Scan for the cell matching the given text and deliver its [x, y] coordinate at center. 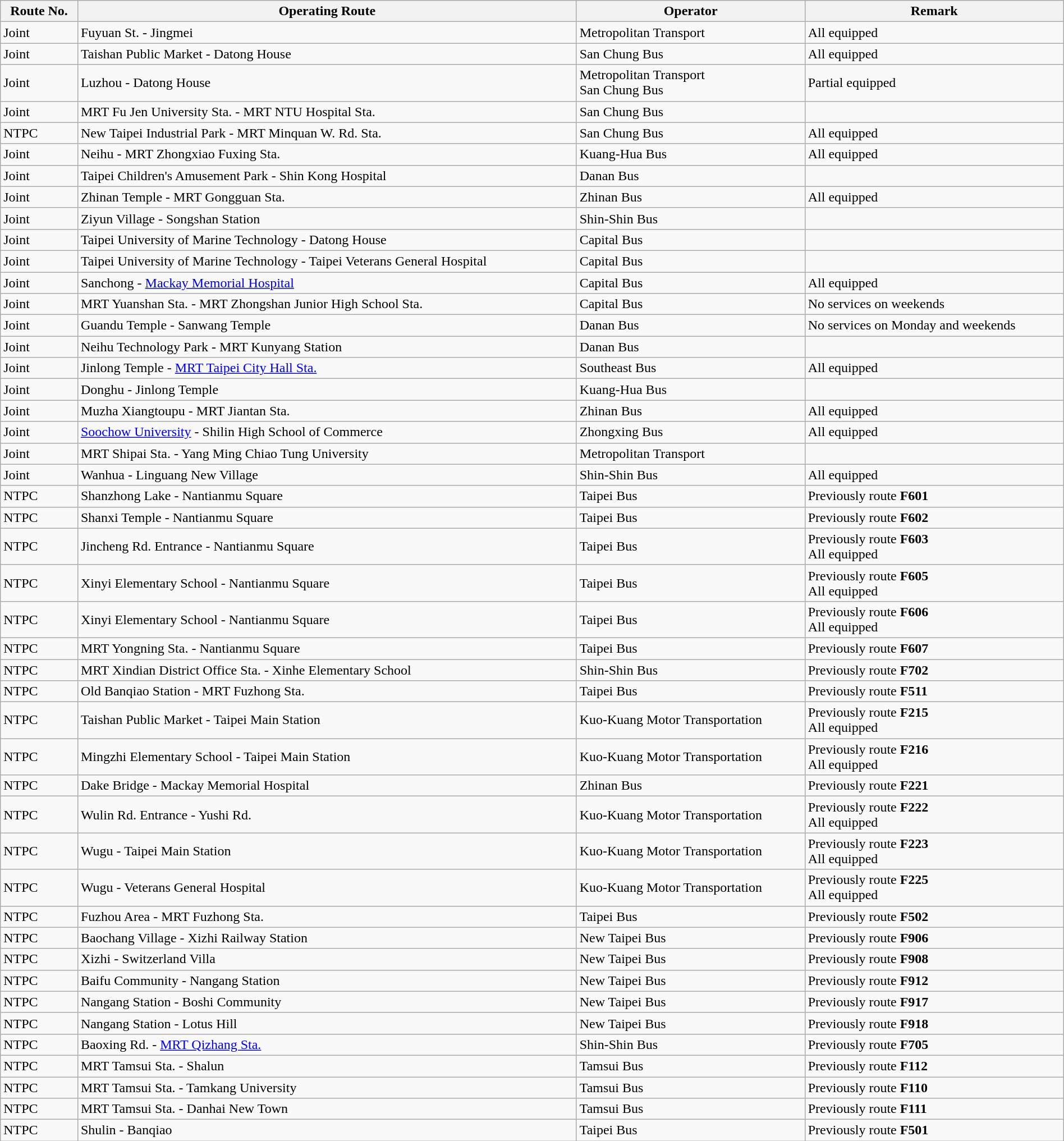
Previously route F511 [934, 691]
Wugu - Taipei Main Station [327, 851]
Zhinan Temple - MRT Gongguan Sta. [327, 197]
Wanhua - Linguang New Village [327, 475]
Partial equipped [934, 83]
Jinlong Temple - MRT Taipei City Hall Sta. [327, 368]
Previously route F501 [934, 1130]
Taipei Children's Amusement Park - Shin Kong Hospital [327, 176]
MRT Tamsui Sta. - Tamkang University [327, 1087]
Shanzhong Lake - Nantianmu Square [327, 496]
Taipei University of Marine Technology - Datong House [327, 240]
Jincheng Rd. Entrance - Nantianmu Square [327, 547]
MRT Yongning Sta. - Nantianmu Square [327, 648]
Neihu - MRT Zhongxiao Fuxing Sta. [327, 154]
Zhongxing Bus [690, 432]
MRT Shipai Sta. - Yang Ming Chiao Tung University [327, 453]
Wulin Rd. Entrance - Yushi Rd. [327, 815]
Previously route F917 [934, 1002]
Xizhi - Switzerland Villa [327, 959]
Fuzhou Area - MRT Fuzhong Sta. [327, 917]
Previously route F215 All equipped [934, 721]
MRT Fu Jen University Sta. - MRT NTU Hospital Sta. [327, 112]
Baochang Village - Xizhi Railway Station [327, 938]
Soochow University - Shilin High School of Commerce [327, 432]
Baifu Community - Nangang Station [327, 980]
Previously route F603 All equipped [934, 547]
Wugu - Veterans General Hospital [327, 888]
Previously route F918 [934, 1023]
Ziyun Village - Songshan Station [327, 218]
Remark [934, 11]
Sanchong - Mackay Memorial Hospital [327, 282]
Previously route F606 All equipped [934, 620]
Previously route F112 [934, 1066]
Shulin - Banqiao [327, 1130]
Previously route F906 [934, 938]
Route No. [39, 11]
Previously route F221 [934, 786]
Previously route F605 All equipped [934, 583]
No services on weekends [934, 304]
Previously route F225 All equipped [934, 888]
Previously route F111 [934, 1109]
Operating Route [327, 11]
Dake Bridge - Mackay Memorial Hospital [327, 786]
Previously route F908 [934, 959]
Neihu Technology Park - MRT Kunyang Station [327, 347]
Previously route F222 All equipped [934, 815]
Donghu - Jinlong Temple [327, 390]
Baoxing Rd. - MRT Qizhang Sta. [327, 1044]
Previously route F502 [934, 917]
Previously route F912 [934, 980]
Muzha Xiangtoupu - MRT Jiantan Sta. [327, 411]
Taishan Public Market - Datong House [327, 54]
MRT Tamsui Sta. - Shalun [327, 1066]
Taishan Public Market - Taipei Main Station [327, 721]
Nangang Station - Boshi Community [327, 1002]
Nangang Station - Lotus Hill [327, 1023]
Previously route F601 [934, 496]
Previously route F602 [934, 517]
MRT Xindian District Office Sta. - Xinhe Elementary School [327, 670]
MRT Tamsui Sta. - Danhai New Town [327, 1109]
Previously route F702 [934, 670]
Guandu Temple - Sanwang Temple [327, 326]
Southeast Bus [690, 368]
MRT Yuanshan Sta. - MRT Zhongshan Junior High School Sta. [327, 304]
Luzhou - Datong House [327, 83]
New Taipei Industrial Park - MRT Minquan W. Rd. Sta. [327, 133]
Old Banqiao Station - MRT Fuzhong Sta. [327, 691]
Mingzhi Elementary School - Taipei Main Station [327, 757]
Previously route F705 [934, 1044]
No services on Monday and weekends [934, 326]
Taipei University of Marine Technology - Taipei Veterans General Hospital [327, 261]
Previously route F223 All equipped [934, 851]
Fuyuan St. - Jingmei [327, 33]
Metropolitan TransportSan Chung Bus [690, 83]
Shanxi Temple - Nantianmu Square [327, 517]
Previously route F110 [934, 1087]
Previously route F216 All equipped [934, 757]
Operator [690, 11]
Previously route F607 [934, 648]
